Detect which cell encompasses the target text, then output its (X, Y) center coordinate. 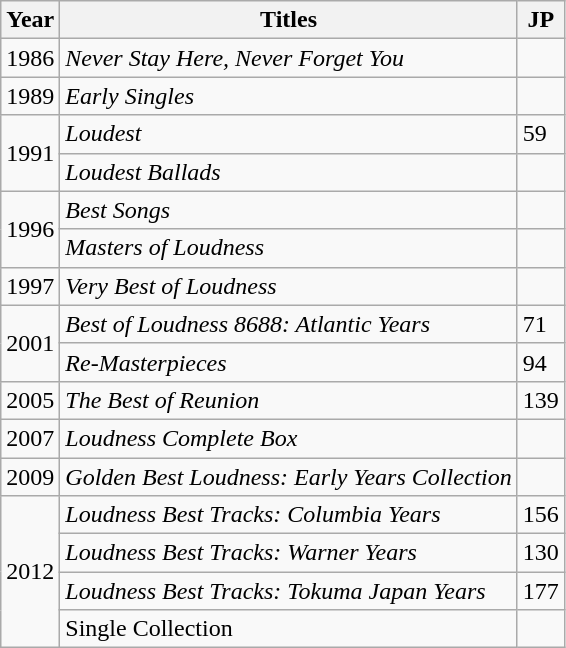
1996 (30, 229)
139 (540, 400)
Re-Masterpieces (289, 362)
1986 (30, 58)
Best of Loudness 8688: Atlantic Years (289, 324)
177 (540, 591)
59 (540, 134)
Masters of Loudness (289, 248)
Very Best of Loudness (289, 286)
Loudness Best Tracks: Columbia Years (289, 515)
Titles (289, 20)
The Best of Reunion (289, 400)
1989 (30, 96)
Year (30, 20)
71 (540, 324)
1991 (30, 153)
Loudest (289, 134)
94 (540, 362)
Single Collection (289, 629)
Loudness Best Tracks: Tokuma Japan Years (289, 591)
Best Songs (289, 210)
156 (540, 515)
Loudness Complete Box (289, 438)
Early Singles (289, 96)
2012 (30, 572)
2007 (30, 438)
Loudest Ballads (289, 172)
Golden Best Loudness: Early Years Collection (289, 477)
Loudness Best Tracks: Warner Years (289, 553)
2009 (30, 477)
130 (540, 553)
2001 (30, 343)
JP (540, 20)
Never Stay Here, Never Forget You (289, 58)
2005 (30, 400)
1997 (30, 286)
